For the text-containing cell, return its midpoint in (x, y) coordinate format. 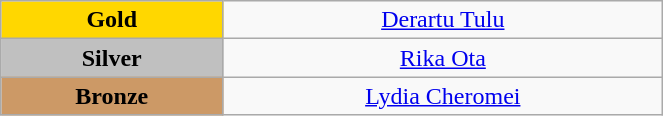
Rika Ota (443, 58)
Bronze (112, 96)
Derartu Tulu (443, 20)
Silver (112, 58)
Lydia Cheromei (443, 96)
Gold (112, 20)
